Return the (X, Y) coordinate for the center point of the cell that contains the specified text.  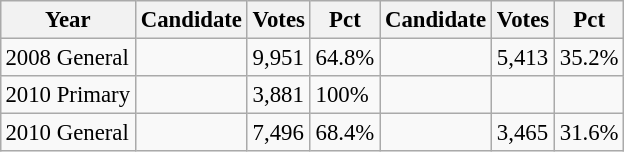
9,951 (278, 57)
64.8% (344, 57)
31.6% (588, 133)
5,413 (524, 57)
100% (344, 95)
7,496 (278, 133)
35.2% (588, 57)
3,881 (278, 95)
3,465 (524, 133)
Year (68, 20)
68.4% (344, 133)
2010 Primary (68, 95)
2010 General (68, 133)
2008 General (68, 57)
